Identify which cell holds the provided text, then report its (X, Y) central coordinate. 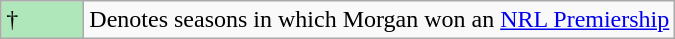
Denotes seasons in which Morgan won an NRL Premiership (380, 20)
† (42, 20)
